Return the [X, Y] coordinate for the center point of the cell that contains the specified text.  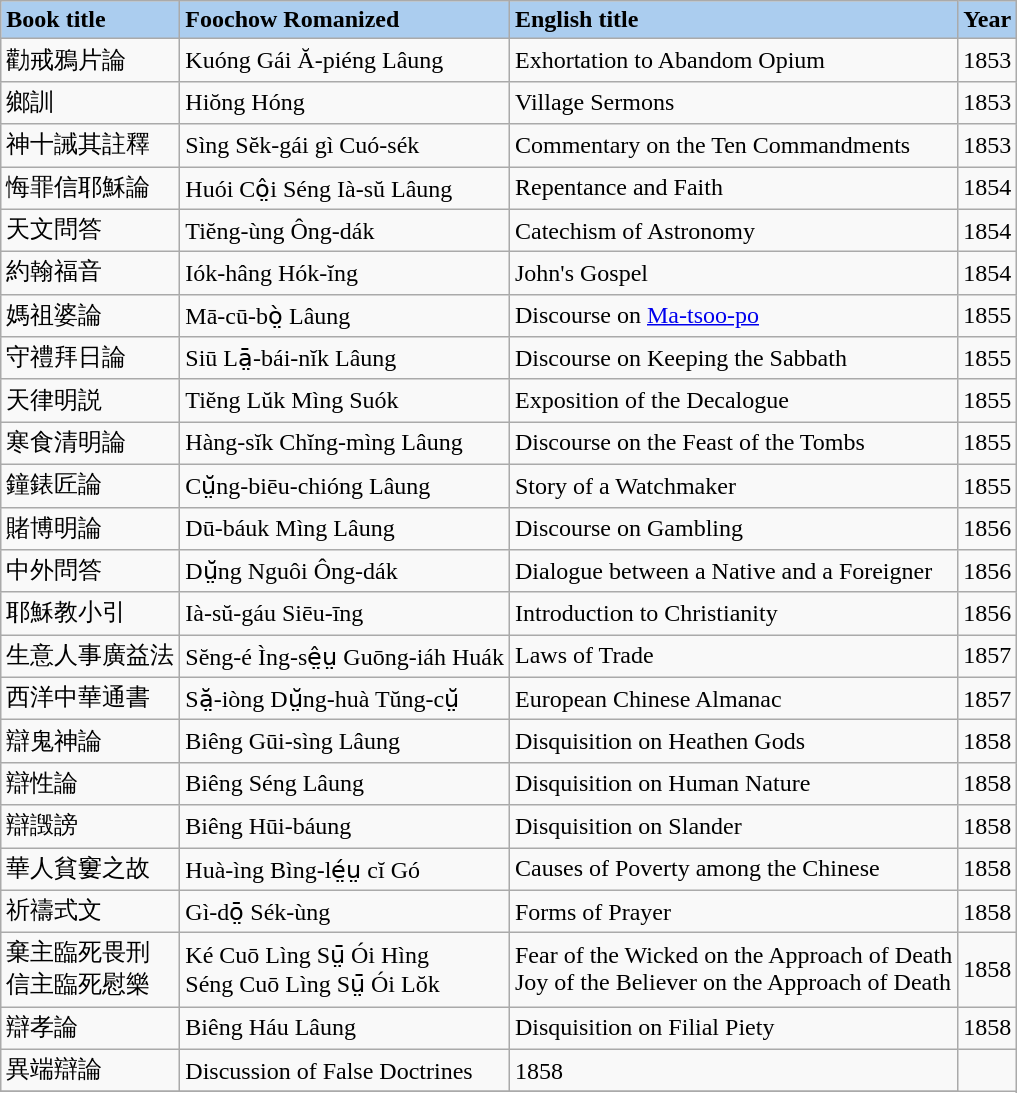
Exhortation to Abandom Opium [733, 60]
Laws of Trade [733, 656]
賭博明論 [90, 528]
華人貧窶之故 [90, 870]
Să̤-iòng Dṳ̆ng-huà Tŭng-cṳ̆ [345, 698]
守禮拜日論 [90, 358]
Year [988, 20]
Discourse on Ma-tsoo-po [733, 316]
Catechism of Astronomy [733, 230]
耶穌教小引 [90, 614]
辯譭謗 [90, 826]
鐘錶匠論 [90, 486]
Commentary on the Ten Commandments [733, 146]
辯性論 [90, 784]
Story of a Watchmaker [733, 486]
鄉訓 [90, 102]
Book title [90, 20]
Discourse on Gambling [733, 528]
Biêng Háu Lâung [345, 1028]
Mā-cū-bò̤ Lâung [345, 316]
Causes of Poverty among the Chinese [733, 870]
辯鬼神論 [90, 742]
悔罪信耶穌論 [90, 188]
Hàng-sĭk Chĭng-mìng Lâung [345, 444]
English title [733, 20]
Foochow Romanized [345, 20]
Dū-báuk Mìng Lâung [345, 528]
媽祖婆論 [90, 316]
Discourse on Keeping the Sabbath [733, 358]
Gì-dō̤ Sék-ùng [345, 912]
Siū Lā̤-bái-nĭk Lâung [345, 358]
Sĕng-é Ìng-sê̤ṳ Guōng-iáh Huák [345, 656]
約翰福音 [90, 274]
Biêng Gūi-sìng Lâung [345, 742]
Discourse on the Feast of the Tombs [733, 444]
Exposition of the Decalogue [733, 400]
祈禱式文 [90, 912]
神十誡其註釋 [90, 146]
Tiĕng-ùng Ông-dák [345, 230]
Ià-sŭ-gáu Siēu-īng [345, 614]
天文問答 [90, 230]
Repentance and Faith [733, 188]
Hiŏng Hóng [345, 102]
Biêng Séng Lâung [345, 784]
異端辯論 [90, 1070]
Discussion of False Doctrines [345, 1070]
European Chinese Almanac [733, 698]
勸戒鴉片論 [90, 60]
Sìng Sĕk-gái gì Cuó-sék [345, 146]
Disquisition on Heathen Gods [733, 742]
生意人事廣益法 [90, 656]
Kuóng Gái Ă-piéng Lâung [345, 60]
Disquisition on Filial Piety [733, 1028]
Village Sermons [733, 102]
Introduction to Christianity [733, 614]
棄主臨死畏刑信主臨死慰樂 [90, 970]
Huói Cô̤i Séng Ià-sŭ Lâung [345, 188]
Dṳ̆ng Nguôi Ông-dák [345, 572]
Fear of the Wicked on the Approach of DeathJoy of the Believer on the Approach of Death [733, 970]
Biêng Hūi-báung [345, 826]
Tiĕng Lŭk Mìng Suók [345, 400]
Disquisition on Slander [733, 826]
Iók-hâng Hók-ĭng [345, 274]
Disquisition on Human Nature [733, 784]
天律明説 [90, 400]
Cṳ̆ng-biēu-chióng Lâung [345, 486]
Huà-ìng Bìng-lé̤ṳ cĭ Gó [345, 870]
中外問答 [90, 572]
Ké Cuō Lìng Sṳ̄ Ói HìngSéng Cuō Lìng Sṳ̄ Ói Lŏk [345, 970]
John's Gospel [733, 274]
西洋中華通書 [90, 698]
辯孝論 [90, 1028]
Dialogue between a Native and a Foreigner [733, 572]
Forms of Prayer [733, 912]
寒食清明論 [90, 444]
